Determine the (X, Y) coordinate at the center of the cell enclosing the given text.  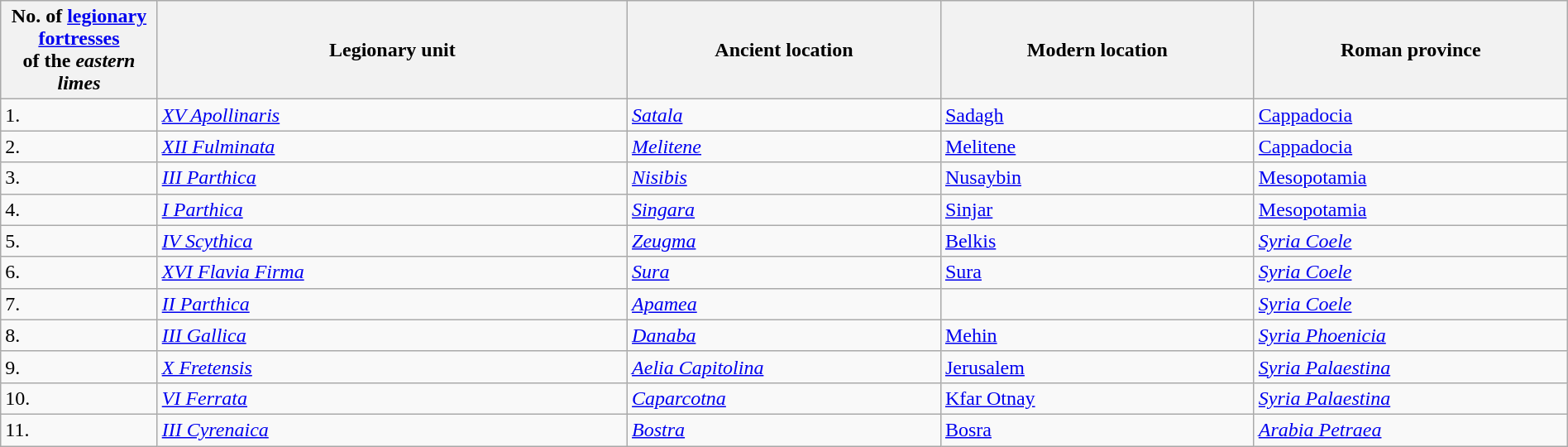
III Parthica (392, 178)
Ancient location (784, 50)
Nusaybin (1097, 178)
I Parthica (392, 209)
X Fretensis (392, 367)
Bostra (784, 430)
Syria Phoenicia (1411, 335)
Satala (784, 115)
Kfar Otnay (1097, 398)
Bosra (1097, 430)
Arabia Petraea (1411, 430)
Aelia Capitolina (784, 367)
Zeugma (784, 241)
6. (79, 272)
11. (79, 430)
5. (79, 241)
Caparcotna (784, 398)
II Parthica (392, 304)
III Gallica (392, 335)
Legionary unit (392, 50)
III Cyrenaica (392, 430)
9. (79, 367)
Belkis (1097, 241)
Nisibis (784, 178)
7. (79, 304)
VI Ferrata (392, 398)
XV Apollinaris (392, 115)
Apamea (784, 304)
Modern location (1097, 50)
Roman province (1411, 50)
Danaba (784, 335)
3. (79, 178)
Sadagh (1097, 115)
XII Fulminata (392, 147)
Singara (784, 209)
Sinjar (1097, 209)
No. of legionary fortressesof the eastern limes (79, 50)
2. (79, 147)
4. (79, 209)
1. (79, 115)
IV Scythica (392, 241)
XVI Flavia Firma (392, 272)
8. (79, 335)
Jerusalem (1097, 367)
10. (79, 398)
Mehin (1097, 335)
